Locate the cell with the specified text and output its (x, y) center coordinate. 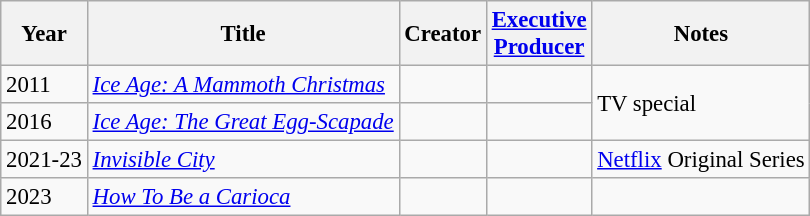
Year (44, 34)
2016 (44, 122)
Ice Age: The Great Egg-Scapade (243, 122)
TV special (701, 104)
How To Be a Carioca (243, 197)
Invisible City (243, 160)
Ice Age: A Mammoth Christmas (243, 85)
Creator (442, 34)
2021-23 (44, 160)
ExecutiveProducer (538, 34)
Notes (701, 34)
Title (243, 34)
2023 (44, 197)
2011 (44, 85)
Netflix Original Series (701, 160)
